Scan for the cell matching the given text and deliver its [x, y] coordinate at center. 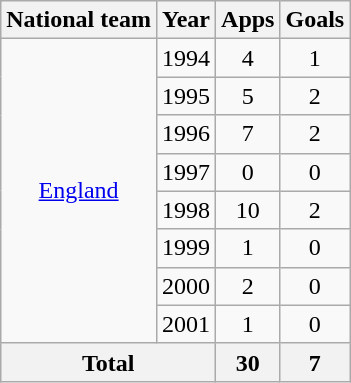
30 [248, 362]
1994 [186, 58]
1999 [186, 248]
1998 [186, 210]
5 [248, 96]
Goals [315, 20]
Total [108, 362]
National team [79, 20]
1997 [186, 172]
1995 [186, 96]
Apps [248, 20]
England [79, 191]
2001 [186, 324]
4 [248, 58]
2000 [186, 286]
1996 [186, 134]
Year [186, 20]
10 [248, 210]
